Pinpoint the cell where the given text exists, returning its (x, y) midpoint coordinate. 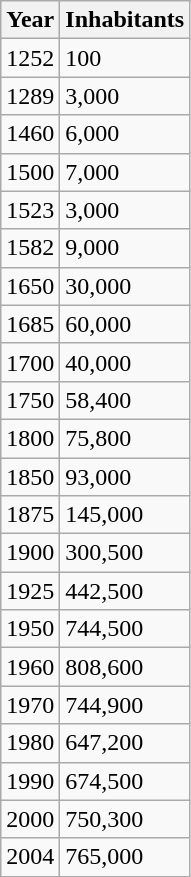
7,000 (125, 172)
1523 (30, 210)
1685 (30, 324)
93,000 (125, 477)
1960 (30, 667)
1925 (30, 591)
30,000 (125, 286)
442,500 (125, 591)
1750 (30, 400)
1460 (30, 134)
75,800 (125, 438)
1252 (30, 58)
1582 (30, 248)
1980 (30, 743)
765,000 (125, 857)
744,500 (125, 629)
40,000 (125, 362)
1875 (30, 515)
1650 (30, 286)
300,500 (125, 553)
647,200 (125, 743)
1500 (30, 172)
2000 (30, 819)
1850 (30, 477)
Year (30, 20)
2004 (30, 857)
145,000 (125, 515)
1800 (30, 438)
Inhabitants (125, 20)
808,600 (125, 667)
1990 (30, 781)
100 (125, 58)
674,500 (125, 781)
1900 (30, 553)
1289 (30, 96)
744,900 (125, 705)
1950 (30, 629)
9,000 (125, 248)
58,400 (125, 400)
6,000 (125, 134)
1700 (30, 362)
60,000 (125, 324)
1970 (30, 705)
750,300 (125, 819)
